Identify which cell holds the provided text, then report its (x, y) central coordinate. 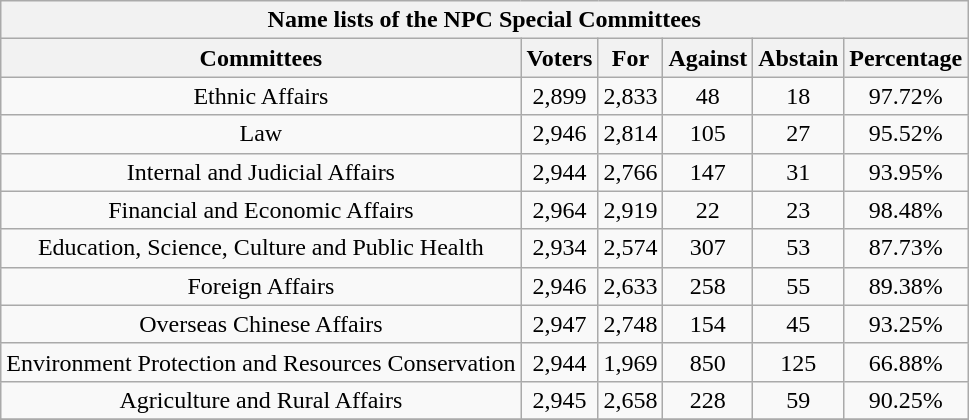
87.73% (906, 248)
105 (708, 134)
53 (798, 248)
154 (708, 324)
2,833 (630, 96)
228 (708, 400)
59 (798, 400)
Agriculture and Rural Affairs (261, 400)
Against (708, 58)
1,969 (630, 362)
258 (708, 286)
Environment Protection and Resources Conservation (261, 362)
97.72% (906, 96)
2,574 (630, 248)
2,633 (630, 286)
2,964 (560, 210)
55 (798, 286)
89.38% (906, 286)
Law (261, 134)
90.25% (906, 400)
Overseas Chinese Affairs (261, 324)
2,658 (630, 400)
Voters (560, 58)
93.25% (906, 324)
2,766 (630, 172)
2,814 (630, 134)
48 (708, 96)
2,899 (560, 96)
Ethnic Affairs (261, 96)
2,945 (560, 400)
125 (798, 362)
45 (798, 324)
307 (708, 248)
95.52% (906, 134)
Foreign Affairs (261, 286)
Committees (261, 58)
18 (798, 96)
98.48% (906, 210)
Percentage (906, 58)
850 (708, 362)
93.95% (906, 172)
Education, Science, Culture and Public Health (261, 248)
Abstain (798, 58)
2,947 (560, 324)
Financial and Economic Affairs (261, 210)
Internal and Judicial Affairs (261, 172)
For (630, 58)
Name lists of the NPC Special Committees (484, 20)
27 (798, 134)
2,748 (630, 324)
2,919 (630, 210)
2,934 (560, 248)
31 (798, 172)
23 (798, 210)
147 (708, 172)
22 (708, 210)
66.88% (906, 362)
